Identify which cell holds the provided text, then report its [X, Y] central coordinate. 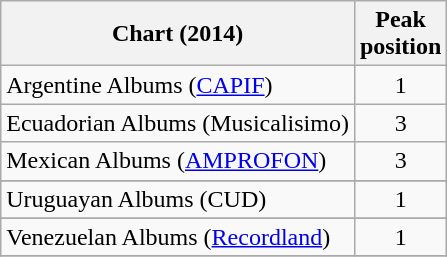
Uruguayan Albums (CUD) [178, 199]
Ecuadorian Albums (Musicalisimo) [178, 123]
Peakposition [400, 34]
Argentine Albums (CAPIF) [178, 85]
Chart (2014) [178, 34]
Mexican Albums (AMPROFON) [178, 161]
Venezuelan Albums (Recordland) [178, 237]
